Return (x, y) of the center of cell containing provided text 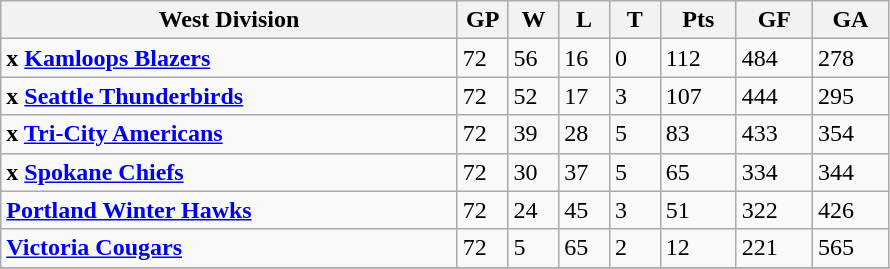
112 (698, 58)
51 (698, 210)
L (584, 20)
344 (850, 172)
52 (534, 96)
16 (584, 58)
45 (584, 210)
37 (584, 172)
12 (698, 248)
x Seattle Thunderbirds (230, 96)
278 (850, 58)
GP (482, 20)
322 (774, 210)
Victoria Cougars (230, 248)
107 (698, 96)
56 (534, 58)
GF (774, 20)
484 (774, 58)
28 (584, 134)
0 (634, 58)
354 (850, 134)
83 (698, 134)
T (634, 20)
x Tri-City Americans (230, 134)
W (534, 20)
2 (634, 248)
x Spokane Chiefs (230, 172)
Portland Winter Hawks (230, 210)
x Kamloops Blazers (230, 58)
West Division (230, 20)
24 (534, 210)
Pts (698, 20)
444 (774, 96)
426 (850, 210)
433 (774, 134)
295 (850, 96)
GA (850, 20)
17 (584, 96)
334 (774, 172)
39 (534, 134)
221 (774, 248)
565 (850, 248)
30 (534, 172)
